Detect which cell encompasses the target text, then output its [X, Y] center coordinate. 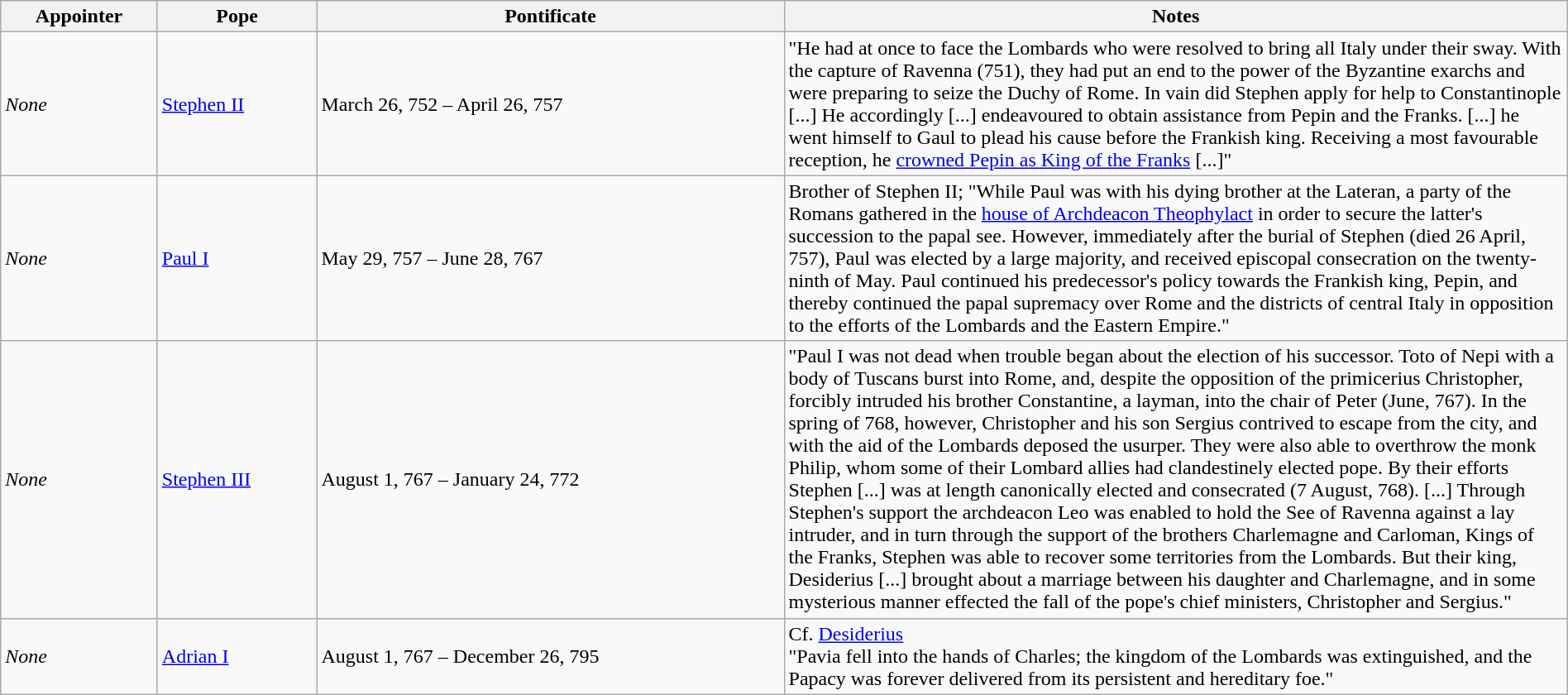
Stephen II [237, 104]
Notes [1176, 17]
Pope [237, 17]
August 1, 767 – January 24, 772 [551, 480]
Paul I [237, 258]
Stephen III [237, 480]
May 29, 757 – June 28, 767 [551, 258]
Pontificate [551, 17]
August 1, 767 – December 26, 795 [551, 656]
March 26, 752 – April 26, 757 [551, 104]
Adrian I [237, 656]
Appointer [79, 17]
